Identify which cell holds the provided text, then report its [x, y] central coordinate. 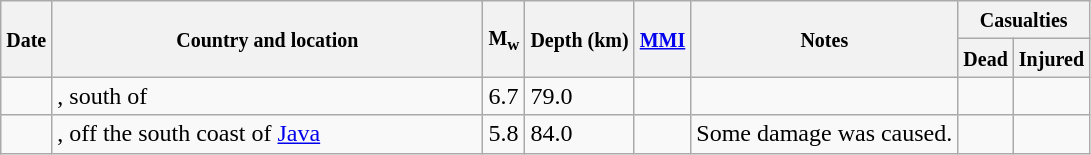
Some damage was caused. [824, 134]
84.0 [580, 134]
Injured [1051, 58]
Notes [824, 39]
79.0 [580, 96]
Mw [504, 39]
Date [26, 39]
MMI [662, 39]
Depth (km) [580, 39]
Country and location [268, 39]
6.7 [504, 96]
, off the south coast of Java [268, 134]
Dead [986, 58]
5.8 [504, 134]
, south of [268, 96]
Casualties [1024, 20]
